Extract the [x, y] coordinate from the center of the cell holding the provided text.  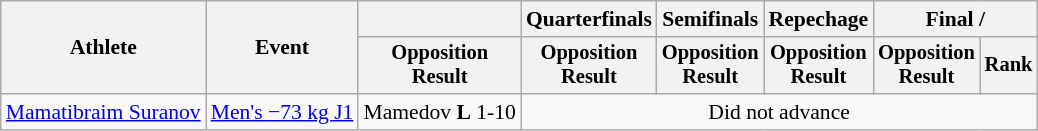
Final / [955, 19]
Did not advance [779, 112]
Rank [1009, 66]
Athlete [104, 48]
Quarterfinals [589, 19]
Semifinals [710, 19]
Mamedov L 1-10 [439, 112]
Repechage [819, 19]
Mamatibraim Suranov [104, 112]
Event [282, 48]
Men's −73 kg J1 [282, 112]
